Search for the cell housing the specified text and yield its [x, y] center coordinate. 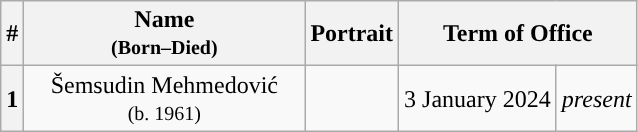
Šemsudin Mehmedović(b. 1961) [164, 98]
Portrait [352, 34]
3 January 2024 [478, 98]
# [12, 34]
Term of Office [518, 34]
present [596, 98]
Name(Born–Died) [164, 34]
1 [12, 98]
